Provide the (X, Y) coordinate of the cell's center where the given text is located.  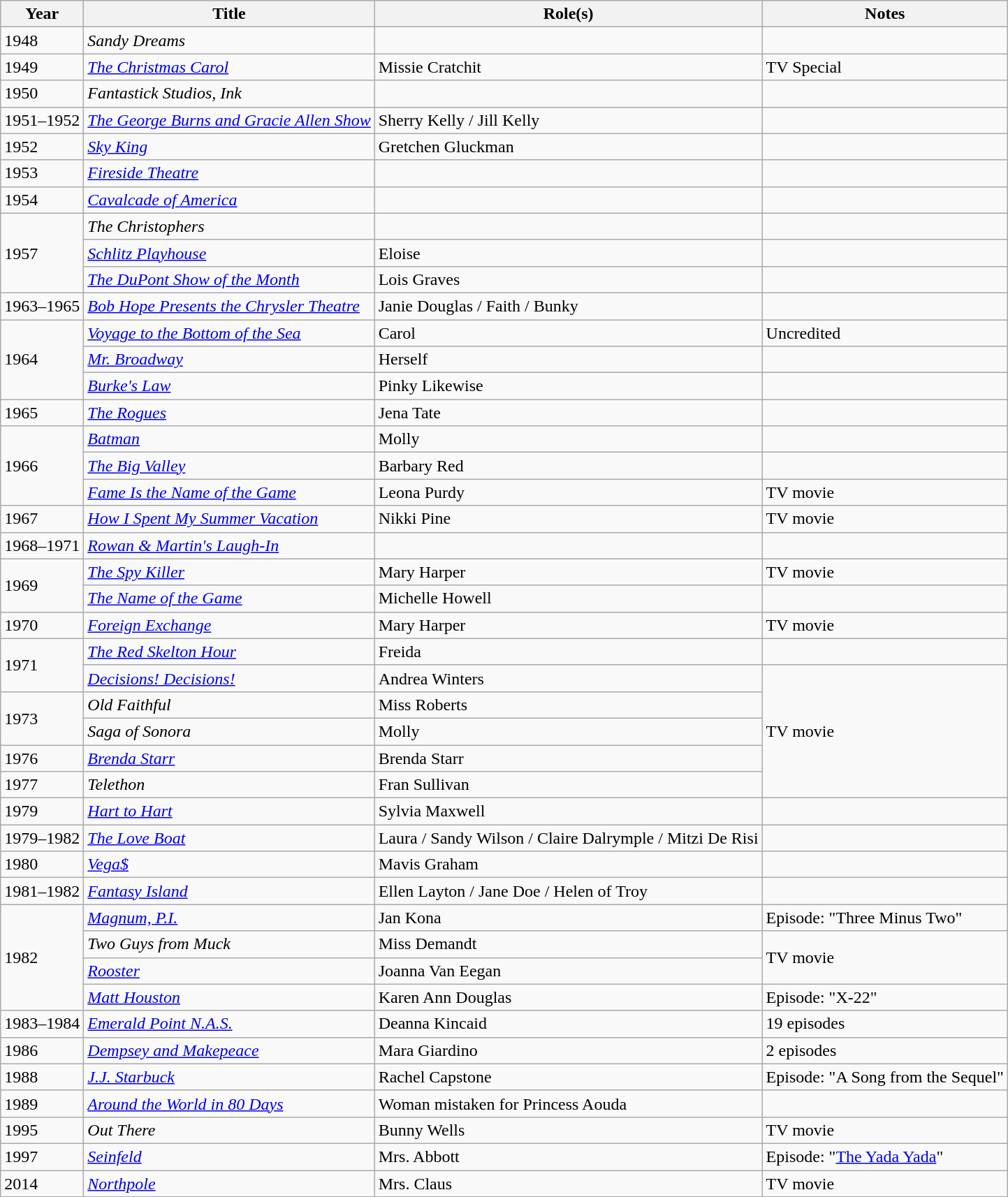
Northpole (229, 1184)
Episode: "X-22" (884, 997)
The Christophers (229, 226)
1971 (42, 665)
19 episodes (884, 1024)
Mrs. Claus (569, 1184)
Woman mistaken for Princess Aouda (569, 1103)
1997 (42, 1156)
Mr. Broadway (229, 360)
1973 (42, 718)
Fantasy Island (229, 891)
Laura / Sandy Wilson / Claire Dalrymple / Mitzi De Risi (569, 838)
Burke's Law (229, 386)
The Name of the Game (229, 598)
The George Burns and Gracie Allen Show (229, 120)
The DuPont Show of the Month (229, 279)
Mara Giardino (569, 1050)
1989 (42, 1103)
Lois Graves (569, 279)
1970 (42, 625)
J.J. Starbuck (229, 1077)
1967 (42, 519)
Eloise (569, 253)
Hart to Hart (229, 812)
1964 (42, 360)
1968–1971 (42, 545)
Seinfeld (229, 1156)
Jan Kona (569, 918)
1957 (42, 253)
1979 (42, 812)
Bob Hope Presents the Chrysler Theatre (229, 306)
Carol (569, 333)
Telethon (229, 785)
1965 (42, 413)
Episode: "A Song from the Sequel" (884, 1077)
Mavis Graham (569, 865)
Schlitz Playhouse (229, 253)
Pinky Likewise (569, 386)
1979–1982 (42, 838)
Leona Purdy (569, 492)
Herself (569, 360)
TV Special (884, 67)
Fame Is the Name of the Game (229, 492)
Notes (884, 14)
Karen Ann Douglas (569, 997)
Fran Sullivan (569, 785)
How I Spent My Summer Vacation (229, 519)
Bunny Wells (569, 1130)
Fantastick Studios, Ink (229, 94)
Deanna Kincaid (569, 1024)
1980 (42, 865)
Episode: "Three Minus Two" (884, 918)
2 episodes (884, 1050)
Michelle Howell (569, 598)
Andrea Winters (569, 678)
Around the World in 80 Days (229, 1103)
Gretchen Gluckman (569, 147)
The Christmas Carol (229, 67)
Nikki Pine (569, 519)
Fireside Theatre (229, 173)
Miss Demandt (569, 944)
1950 (42, 94)
1983–1984 (42, 1024)
Sandy Dreams (229, 41)
Ellen Layton / Jane Doe / Helen of Troy (569, 891)
Miss Roberts (569, 705)
1986 (42, 1050)
Out There (229, 1130)
Emerald Point N.A.S. (229, 1024)
Old Faithful (229, 705)
The Red Skelton Hour (229, 652)
Magnum, P.I. (229, 918)
Dempsey and Makepeace (229, 1050)
Janie Douglas / Faith / Bunky (569, 306)
1976 (42, 758)
Episode: "The Yada Yada" (884, 1156)
1963–1965 (42, 306)
Uncredited (884, 333)
Rowan & Martin's Laugh-In (229, 545)
The Big Valley (229, 466)
Two Guys from Muck (229, 944)
1954 (42, 200)
1953 (42, 173)
1988 (42, 1077)
Saga of Sonora (229, 731)
Rachel Capstone (569, 1077)
Barbary Red (569, 466)
1948 (42, 41)
Matt Houston (229, 997)
1981–1982 (42, 891)
1952 (42, 147)
1995 (42, 1130)
1982 (42, 957)
Title (229, 14)
Mrs. Abbott (569, 1156)
Jena Tate (569, 413)
Batman (229, 439)
Freida (569, 652)
Sylvia Maxwell (569, 812)
1949 (42, 67)
Role(s) (569, 14)
Cavalcade of America (229, 200)
Vega$ (229, 865)
Sherry Kelly / Jill Kelly (569, 120)
The Rogues (229, 413)
1977 (42, 785)
2014 (42, 1184)
Joanna Van Eegan (569, 971)
1966 (42, 466)
Foreign Exchange (229, 625)
1951–1952 (42, 120)
Sky King (229, 147)
Rooster (229, 971)
1969 (42, 585)
The Spy Killer (229, 572)
Voyage to the Bottom of the Sea (229, 333)
Year (42, 14)
Missie Cratchit (569, 67)
Decisions! Decisions! (229, 678)
The Love Boat (229, 838)
